Determine the (X, Y) coordinate at the center of the cell enclosing the given text.  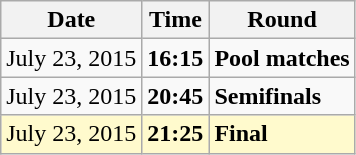
Round (282, 20)
Pool matches (282, 58)
Time (176, 20)
Date (72, 20)
20:45 (176, 96)
16:15 (176, 58)
21:25 (176, 134)
Final (282, 134)
Semifinals (282, 96)
